Search for the cell housing the specified text and yield its (X, Y) center coordinate. 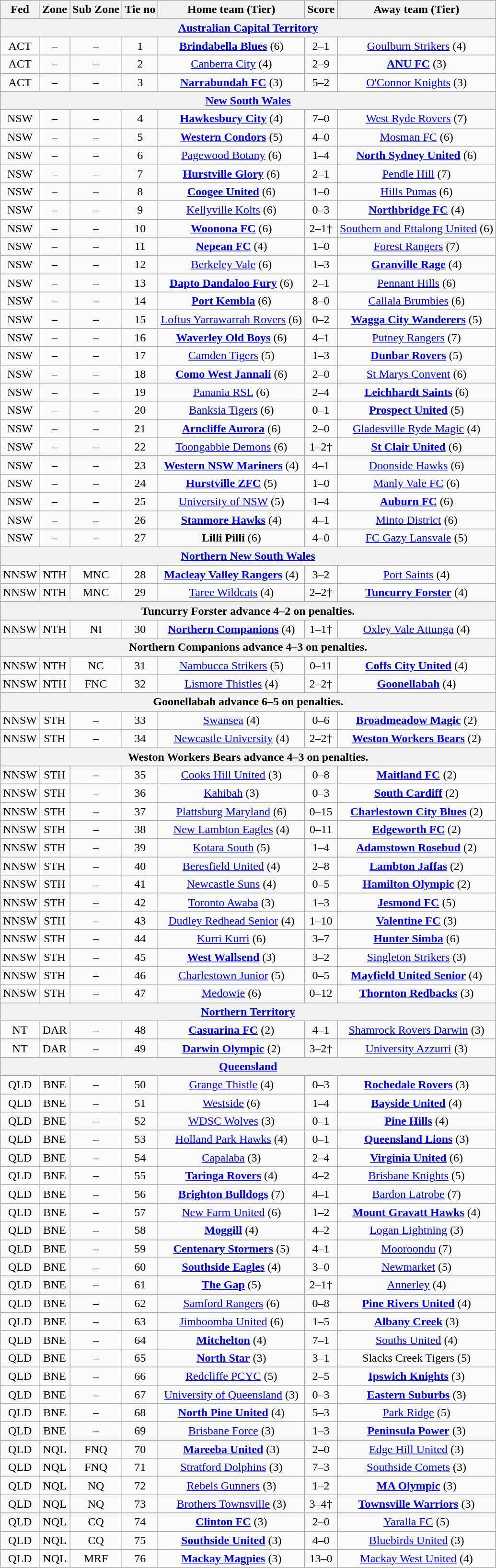
Toongabbie Demons (6) (231, 447)
Valentine FC (3) (417, 921)
37 (140, 812)
Arncliffe Aurora (6) (231, 429)
Pennant Hills (6) (417, 283)
42 (140, 902)
Gladesville Ryde Magic (4) (417, 429)
13 (140, 283)
Loftus Yarrawarrah Rovers (6) (231, 319)
52 (140, 1121)
Nepean FC (4) (231, 247)
Banksia Tigers (6) (231, 410)
New Lambton Eagles (4) (231, 830)
22 (140, 447)
Southern and Ettalong United (6) (417, 228)
Rochedale Rovers (3) (417, 1084)
Brighton Bulldogs (7) (231, 1194)
Stratford Dolphins (3) (231, 1467)
Goulburn Strikers (4) (417, 46)
Grange Thistle (4) (231, 1084)
73 (140, 1504)
19 (140, 392)
FC Gazy Lansvale (5) (417, 538)
Pine Hills (4) (417, 1121)
39 (140, 848)
32 (140, 684)
35 (140, 775)
FNC (96, 684)
Townsville Warriors (3) (417, 1504)
2–8 (321, 866)
University of NSW (5) (231, 501)
Northern Territory (248, 1012)
18 (140, 374)
11 (140, 247)
WDSC Wolves (3) (231, 1121)
Panania RSL (6) (231, 392)
3–7 (321, 939)
8 (140, 192)
24 (140, 483)
Centenary Stormers (5) (231, 1249)
5–2 (321, 82)
Macleay Valley Rangers (4) (231, 575)
Camden Tigers (5) (231, 356)
Taringa Rovers (4) (231, 1176)
Score (321, 10)
58 (140, 1230)
Brisbane Knights (5) (417, 1176)
5 (140, 137)
Tie no (140, 10)
Ipswich Knights (3) (417, 1376)
Cooks Hill United (3) (231, 775)
1–1† (321, 629)
Eastern Suburbs (3) (417, 1395)
Bluebirds United (3) (417, 1540)
48 (140, 1030)
9 (140, 210)
21 (140, 429)
34 (140, 738)
Charlestown Junior (5) (231, 975)
46 (140, 975)
Samford Rangers (6) (231, 1303)
3 (140, 82)
Jimboomba United (6) (231, 1321)
20 (140, 410)
12 (140, 265)
Coogee United (6) (231, 192)
West Ryde Rovers (7) (417, 119)
Hurstville ZFC (5) (231, 483)
New Farm United (6) (231, 1212)
Brisbane Force (3) (231, 1431)
1–5 (321, 1321)
0–6 (321, 720)
Mitchelton (4) (231, 1340)
2 (140, 64)
62 (140, 1303)
Prospect United (5) (417, 410)
Brothers Townsville (3) (231, 1504)
Shamrock Rovers Darwin (3) (417, 1030)
36 (140, 793)
14 (140, 301)
1 (140, 46)
Kurri Kurri (6) (231, 939)
Pine Rivers United (4) (417, 1303)
MRF (96, 1558)
Como West Jannali (6) (231, 374)
1–10 (321, 921)
Kahibah (3) (231, 793)
57 (140, 1212)
55 (140, 1176)
45 (140, 957)
Canberra City (4) (231, 64)
Granville Rage (4) (417, 265)
Swansea (4) (231, 720)
Mayfield United Senior (4) (417, 975)
61 (140, 1285)
0–12 (321, 993)
Weston Workers Bears advance 4–3 on penalties. (248, 756)
Virginia United (6) (417, 1158)
MA Olympic (3) (417, 1486)
Minto District (6) (417, 519)
7 (140, 173)
Dunbar Rovers (5) (417, 356)
Forest Rangers (7) (417, 247)
3–2† (321, 1048)
53 (140, 1139)
Northbridge FC (4) (417, 210)
Fed (20, 10)
Plattsburg Maryland (6) (231, 812)
Albany Creek (3) (417, 1321)
71 (140, 1467)
Medowie (6) (231, 993)
ANU FC (3) (417, 64)
2–9 (321, 64)
7–3 (321, 1467)
Pendle Hill (7) (417, 173)
Adamstown Rosebud (2) (417, 848)
South Cardiff (2) (417, 793)
Tuncurry Forster advance 4–2 on penalties. (248, 611)
Edge Hill United (3) (417, 1449)
Wagga City Wanderers (5) (417, 319)
Woonona FC (6) (231, 228)
40 (140, 866)
Lambton Jaffas (2) (417, 866)
Capalaba (3) (231, 1158)
The Gap (5) (231, 1285)
St Marys Convent (6) (417, 374)
4 (140, 119)
Yaralla FC (5) (417, 1522)
Mareeba United (3) (231, 1449)
Bardon Latrobe (7) (417, 1194)
Newcastle University (4) (231, 738)
Thornton Redbacks (3) (417, 993)
Hawkesbury City (4) (231, 119)
64 (140, 1340)
Annerley (4) (417, 1285)
Oxley Vale Attunga (4) (417, 629)
Away team (Tier) (417, 10)
North Pine United (4) (231, 1413)
Kellyville Kolts (6) (231, 210)
Westside (6) (231, 1103)
Doonside Hawks (6) (417, 465)
Goonellabah (4) (417, 684)
Port Kembla (6) (231, 301)
Redcliffe PCYC (5) (231, 1376)
O'Connor Knights (3) (417, 82)
74 (140, 1522)
27 (140, 538)
Callala Brumbies (6) (417, 301)
Southside United (3) (231, 1540)
17 (140, 356)
Rebels Gunners (3) (231, 1486)
Australian Capital Territory (248, 28)
Tuncurry Forster (4) (417, 593)
Broadmeadow Magic (2) (417, 720)
38 (140, 830)
69 (140, 1431)
Maitland FC (2) (417, 775)
50 (140, 1084)
Dapto Dandaloo Fury (6) (231, 283)
Darwin Olympic (2) (231, 1048)
3–4† (321, 1504)
St Clair United (6) (417, 447)
New South Wales (248, 101)
8–0 (321, 301)
41 (140, 884)
49 (140, 1048)
3–1 (321, 1358)
Berkeley Vale (6) (231, 265)
15 (140, 319)
Peninsula Power (3) (417, 1431)
2–5 (321, 1376)
51 (140, 1103)
29 (140, 593)
68 (140, 1413)
Northern New South Wales (248, 556)
Logan Lightning (3) (417, 1230)
0–15 (321, 812)
Zone (55, 10)
Hills Pumas (6) (417, 192)
Kotara South (5) (231, 848)
Lilli Pilli (6) (231, 538)
Beresfield United (4) (231, 866)
Narrabundah FC (3) (231, 82)
University of Queensland (3) (231, 1395)
Southside Eagles (4) (231, 1267)
72 (140, 1486)
University Azzurri (3) (417, 1048)
Sub Zone (96, 10)
Hunter Simba (6) (417, 939)
Queensland (248, 1066)
Home team (Tier) (231, 10)
Dudley Redhead Senior (4) (231, 921)
7–0 (321, 119)
Holland Park Hawks (4) (231, 1139)
Newmarket (5) (417, 1267)
Goonellabah advance 6–5 on penalties. (248, 702)
7–1 (321, 1340)
26 (140, 519)
Hurstville Glory (6) (231, 173)
Western Condors (5) (231, 137)
3–0 (321, 1267)
Bayside United (4) (417, 1103)
Coffs City United (4) (417, 666)
30 (140, 629)
Western NSW Mariners (4) (231, 465)
Mackay West United (4) (417, 1558)
Moggill (4) (231, 1230)
Brindabella Blues (6) (231, 46)
66 (140, 1376)
43 (140, 921)
13–0 (321, 1558)
North Sydney United (6) (417, 155)
28 (140, 575)
Jesmond FC (5) (417, 902)
NC (96, 666)
Singleton Strikers (3) (417, 957)
Mosman FC (6) (417, 137)
Southside Comets (3) (417, 1467)
Weston Workers Bears (2) (417, 738)
Pagewood Botany (6) (231, 155)
23 (140, 465)
Mackay Magpies (3) (231, 1558)
65 (140, 1358)
Mooroondu (7) (417, 1249)
25 (140, 501)
NI (96, 629)
59 (140, 1249)
Casuarina FC (2) (231, 1030)
Northern Companions (4) (231, 629)
North Star (3) (231, 1358)
Leichhardt Saints (6) (417, 392)
70 (140, 1449)
44 (140, 939)
Clinton FC (3) (231, 1522)
10 (140, 228)
West Wallsend (3) (231, 957)
Queensland Lions (3) (417, 1139)
Auburn FC (6) (417, 501)
60 (140, 1267)
Souths United (4) (417, 1340)
Stanmore Hawks (4) (231, 519)
56 (140, 1194)
Putney Rangers (7) (417, 338)
33 (140, 720)
75 (140, 1540)
Waverley Old Boys (6) (231, 338)
Manly Vale FC (6) (417, 483)
Newcastle Suns (4) (231, 884)
5–3 (321, 1413)
Charlestown City Blues (2) (417, 812)
1–2† (321, 447)
Lismore Thistles (4) (231, 684)
54 (140, 1158)
76 (140, 1558)
31 (140, 666)
63 (140, 1321)
Nambucca Strikers (5) (231, 666)
Northern Companions advance 4–3 on penalties. (248, 647)
Slacks Creek Tigers (5) (417, 1358)
Park Ridge (5) (417, 1413)
Mount Gravatt Hawks (4) (417, 1212)
47 (140, 993)
Hamilton Olympic (2) (417, 884)
Taree Wildcats (4) (231, 593)
Port Saints (4) (417, 575)
6 (140, 155)
Edgeworth FC (2) (417, 830)
Toronto Awaba (3) (231, 902)
0–2 (321, 319)
67 (140, 1395)
16 (140, 338)
